Return [X, Y] of the center of cell containing provided text 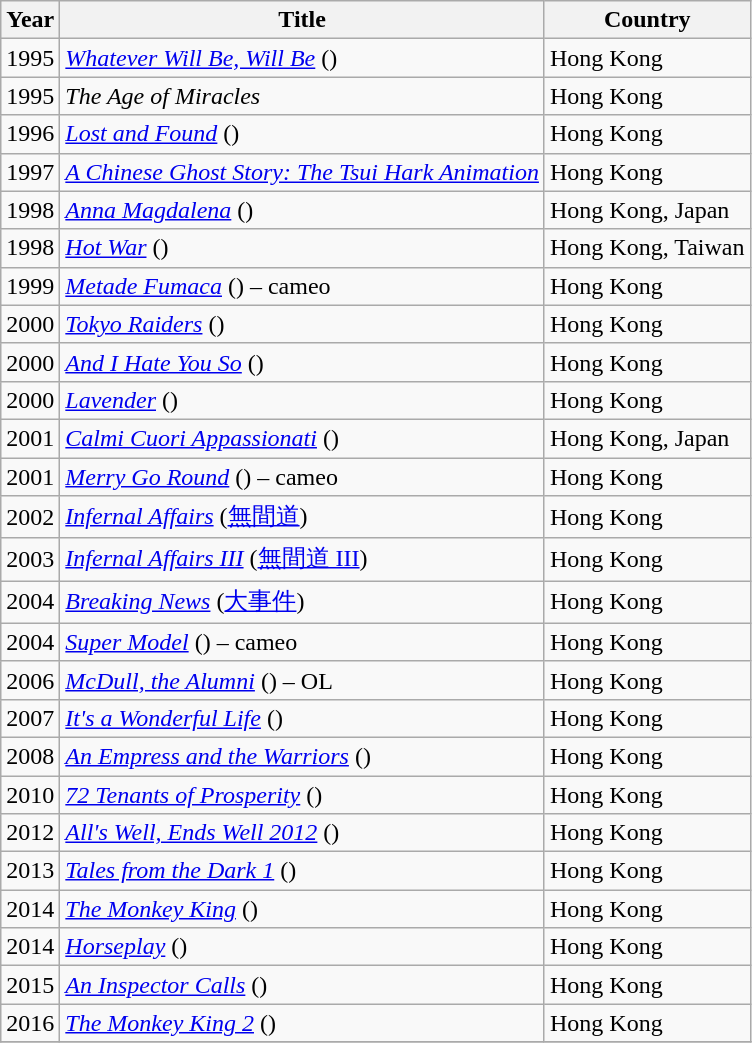
The Age of Miracles [302, 96]
1999 [30, 286]
Tales from the Dark 1 () [302, 871]
Infernal Affairs III (無間道 III) [302, 560]
1997 [30, 172]
2003 [30, 560]
Super Model () – cameo [302, 642]
1996 [30, 134]
Lost and Found () [302, 134]
Whatever Will Be, Will Be () [302, 58]
An Empress and the Warriors () [302, 756]
2015 [30, 985]
2012 [30, 833]
All's Well, Ends Well 2012 () [302, 833]
2002 [30, 518]
Infernal Affairs (無間道) [302, 518]
McDull, the Alumni () – OL [302, 680]
Calmi Cuori Appassionati () [302, 438]
Horseplay () [302, 947]
Hong Kong, Taiwan [647, 248]
Breaking News (大事件) [302, 602]
Merry Go Round () – cameo [302, 477]
2016 [30, 1023]
Tokyo Raiders () [302, 324]
Lavender () [302, 400]
Title [302, 20]
Country [647, 20]
Anna Magdalena () [302, 210]
A Chinese Ghost Story: The Tsui Hark Animation [302, 172]
The Monkey King () [302, 909]
2008 [30, 756]
2007 [30, 718]
Hot War () [302, 248]
The Monkey King 2 () [302, 1023]
72 Tenants of Prosperity () [302, 795]
And I Hate You So () [302, 362]
An Inspector Calls () [302, 985]
Metade Fumaca () – cameo [302, 286]
2010 [30, 795]
It's a Wonderful Life () [302, 718]
2006 [30, 680]
2013 [30, 871]
Year [30, 20]
